From the cell containing the given text, extract its center point as (X, Y) coordinate. 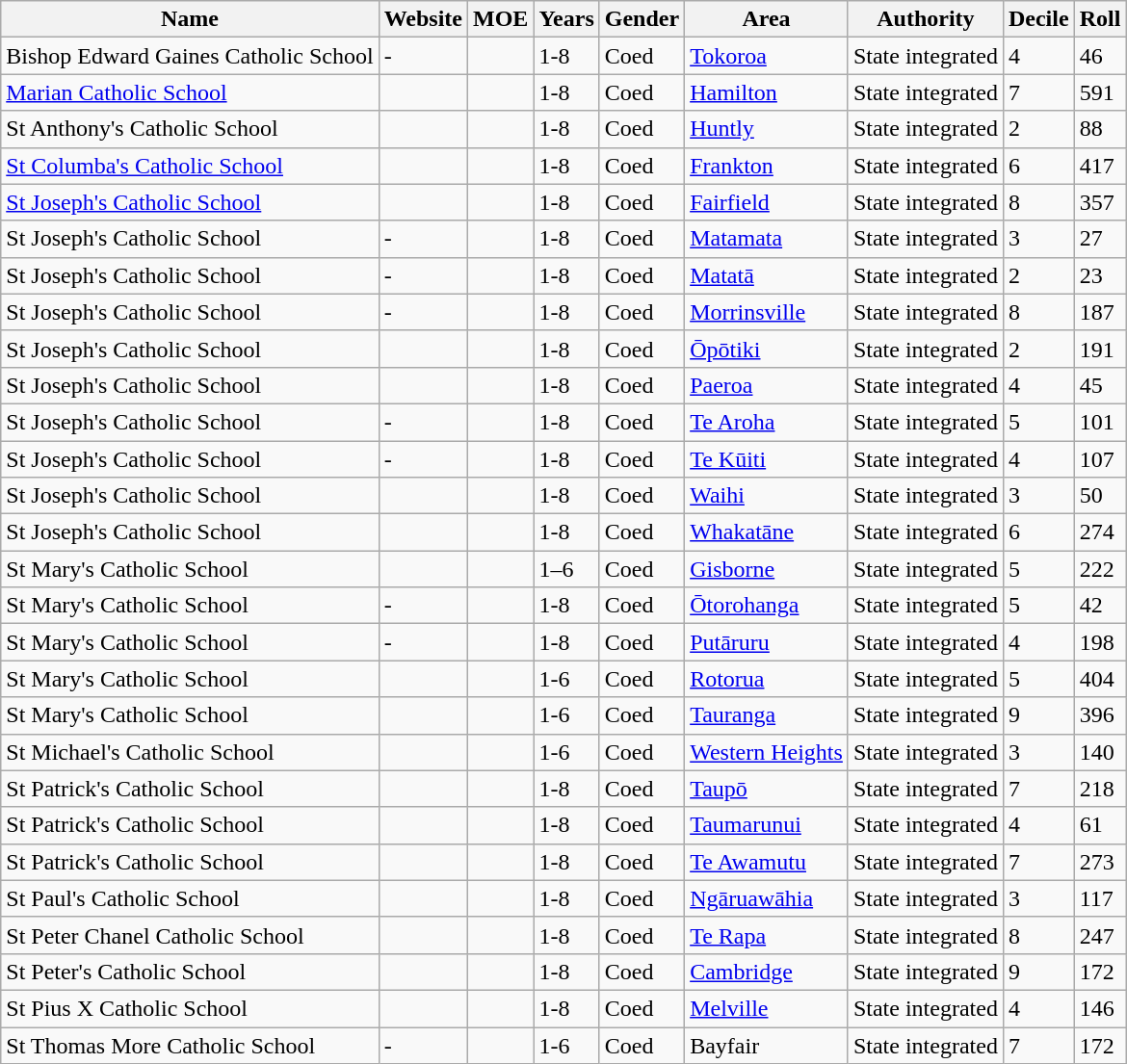
61 (1100, 825)
Matatā (767, 275)
Name (190, 19)
187 (1100, 312)
88 (1100, 129)
50 (1100, 496)
Putāruru (767, 642)
Rotorua (767, 679)
Paeroa (767, 385)
222 (1100, 569)
Bishop Edward Gaines Catholic School (190, 56)
247 (1100, 935)
Te Aroha (767, 422)
St Anthony's Catholic School (190, 129)
Morrinsville (767, 312)
Waihi (767, 496)
101 (1100, 422)
357 (1100, 202)
417 (1100, 166)
273 (1100, 862)
Marian Catholic School (190, 92)
46 (1100, 56)
396 (1100, 715)
Tokoroa (767, 56)
404 (1100, 679)
Gisborne (767, 569)
St Pius X Catholic School (190, 1008)
Te Kūiti (767, 459)
1–6 (566, 569)
St Paul's Catholic School (190, 898)
MOE (500, 19)
Roll (1100, 19)
591 (1100, 92)
Te Awamutu (767, 862)
274 (1100, 532)
191 (1100, 349)
198 (1100, 642)
Decile (1038, 19)
St Michael's Catholic School (190, 752)
Bayfair (767, 1045)
Western Heights (767, 752)
27 (1100, 239)
218 (1100, 789)
140 (1100, 752)
Website (423, 19)
45 (1100, 385)
Cambridge (767, 972)
Tauranga (767, 715)
St Peter Chanel Catholic School (190, 935)
Years (566, 19)
St Columba's Catholic School (190, 166)
Te Rapa (767, 935)
Gender (642, 19)
Fairfield (767, 202)
Huntly (767, 129)
146 (1100, 1008)
Hamilton (767, 92)
Whakatāne (767, 532)
Area (767, 19)
Taupō (767, 789)
107 (1100, 459)
St Thomas More Catholic School (190, 1045)
Ōtorohanga (767, 606)
23 (1100, 275)
Melville (767, 1008)
Authority (925, 19)
117 (1100, 898)
St Peter's Catholic School (190, 972)
Ngāruawāhia (767, 898)
Ōpōtiki (767, 349)
Taumarunui (767, 825)
42 (1100, 606)
Matamata (767, 239)
Frankton (767, 166)
